Return the [x, y] coordinate for the center point of the cell that contains the specified text.  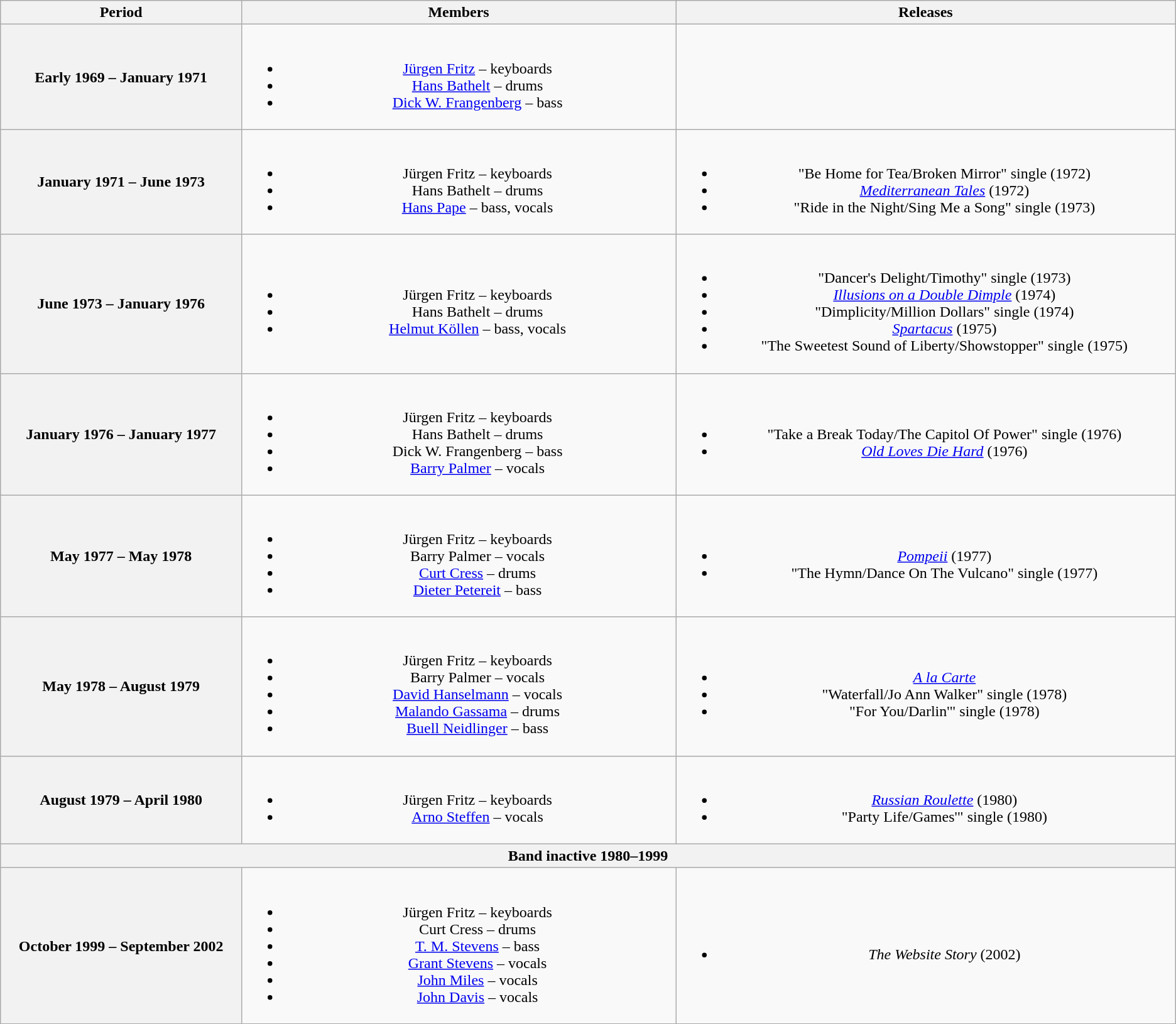
Jürgen Fritz – keyboardsCurt Cress – drumsT. M. Stevens – bassGrant Stevens – vocalsJohn Miles – vocalsJohn Davis – vocals [459, 945]
Early 1969 – January 1971 [121, 77]
Jürgen Fritz – keyboardsHans Bathelt – drumsHelmut Köllen – bass, vocals [459, 304]
Jürgen Fritz – keyboardsHans Bathelt – drumsDick W. Frangenberg – bassBarry Palmer – vocals [459, 434]
January 1971 – June 1973 [121, 182]
May 1978 – August 1979 [121, 686]
Pompeii (1977)"The Hymn/Dance On The Vulcano" single (1977) [926, 556]
Members [459, 13]
August 1979 – April 1980 [121, 800]
Jürgen Fritz – keyboardsHans Bathelt – drumsDick W. Frangenberg – bass [459, 77]
The Website Story (2002) [926, 945]
Russian Roulette (1980)"Party Life/Games'" single (1980) [926, 800]
Jürgen Fritz – keyboardsArno Steffen – vocals [459, 800]
"Be Home for Tea/Broken Mirror" single (1972)Mediterranean Tales (1972)"Ride in the Night/Sing Me a Song" single (1973) [926, 182]
Releases [926, 13]
Period [121, 13]
Jürgen Fritz – keyboardsBarry Palmer – vocalsDavid Hanselmann – vocalsMalando Gassama – drumsBuell Neidlinger – bass [459, 686]
January 1976 – January 1977 [121, 434]
May 1977 – May 1978 [121, 556]
A la Carte"Waterfall/Jo Ann Walker" single (1978)"For You/Darlin'" single (1978) [926, 686]
October 1999 – September 2002 [121, 945]
Jürgen Fritz – keyboardsBarry Palmer – vocalsCurt Cress – drumsDieter Petereit – bass [459, 556]
Band inactive 1980–1999 [588, 856]
"Take a Break Today/The Capitol Of Power" single (1976)Old Loves Die Hard (1976) [926, 434]
June 1973 – January 1976 [121, 304]
Jürgen Fritz – keyboardsHans Bathelt – drumsHans Pape – bass, vocals [459, 182]
